Pinpoint the cell where the given text exists, returning its (x, y) midpoint coordinate. 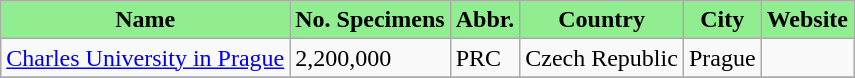
Charles University in Prague (146, 58)
PRC (485, 58)
Website (807, 20)
No. Specimens (370, 20)
2,200,000 (370, 58)
Czech Republic (602, 58)
Country (602, 20)
Prague (722, 58)
City (722, 20)
Abbr. (485, 20)
Name (146, 20)
